For the text-containing cell, return its midpoint in [X, Y] coordinate format. 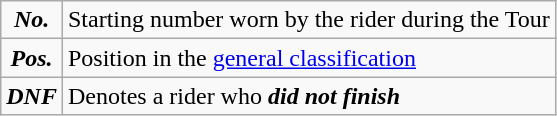
Position in the general classification [308, 58]
Starting number worn by the rider during the Tour [308, 20]
Denotes a rider who did not finish [308, 96]
No. [32, 20]
Pos. [32, 58]
DNF [32, 96]
